Detect which cell encompasses the target text, then output its [X, Y] center coordinate. 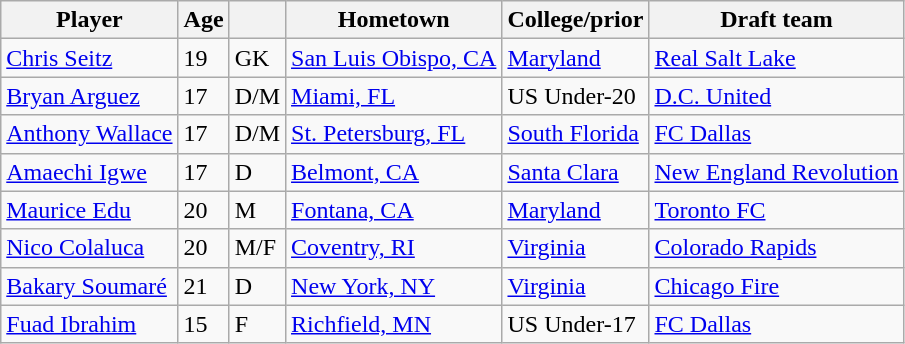
Real Salt Lake [776, 58]
Chicago Fire [776, 286]
M [257, 210]
Bryan Arguez [90, 96]
San Luis Obispo, CA [394, 58]
Fontana, CA [394, 210]
New England Revolution [776, 172]
Player [90, 20]
Bakary Soumaré [90, 286]
D.C. United [776, 96]
Santa Clara [576, 172]
Maurice Edu [90, 210]
Miami, FL [394, 96]
Richfield, MN [394, 324]
Colorado Rapids [776, 248]
Anthony Wallace [90, 134]
Nico Colaluca [90, 248]
F [257, 324]
St. Petersburg, FL [394, 134]
US Under-17 [576, 324]
19 [204, 58]
Belmont, CA [394, 172]
New York, NY [394, 286]
Amaechi Igwe [90, 172]
15 [204, 324]
Toronto FC [776, 210]
GK [257, 58]
Draft team [776, 20]
College/prior [576, 20]
South Florida [576, 134]
Coventry, RI [394, 248]
Chris Seitz [90, 58]
US Under-20 [576, 96]
Hometown [394, 20]
M/F [257, 248]
Age [204, 20]
21 [204, 286]
Fuad Ibrahim [90, 324]
